Output the (X, Y) coordinate of the center of the cell containing the given text.  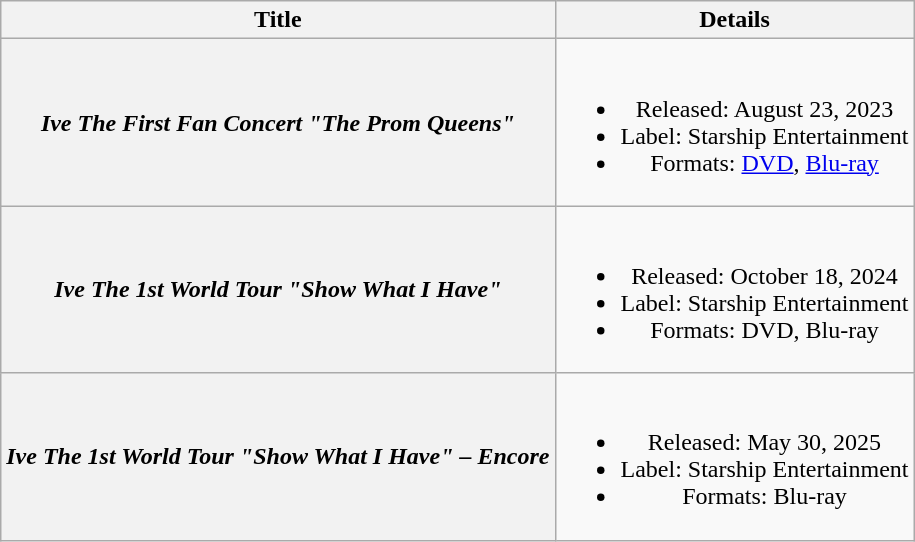
Title (278, 20)
Ive The 1st World Tour "Show What I Have" – Encore (278, 456)
Ive The 1st World Tour "Show What I Have" (278, 290)
Released: October 18, 2024Label: Starship EntertainmentFormats: DVD, Blu-ray (734, 290)
Released: May 30, 2025Label: Starship EntertainmentFormats: Blu-ray (734, 456)
Ive The First Fan Concert "The Prom Queens" (278, 122)
Released: August 23, 2023Label: Starship EntertainmentFormats: DVD, Blu-ray (734, 122)
Details (734, 20)
